From the cell containing the given text, extract its center point as (x, y) coordinate. 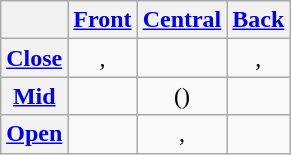
Mid (34, 96)
Open (34, 134)
Central (182, 20)
Close (34, 58)
Back (258, 20)
() (182, 96)
Front (102, 20)
